Find where the given text appears and provide that cell's center as (x, y) coordinate. 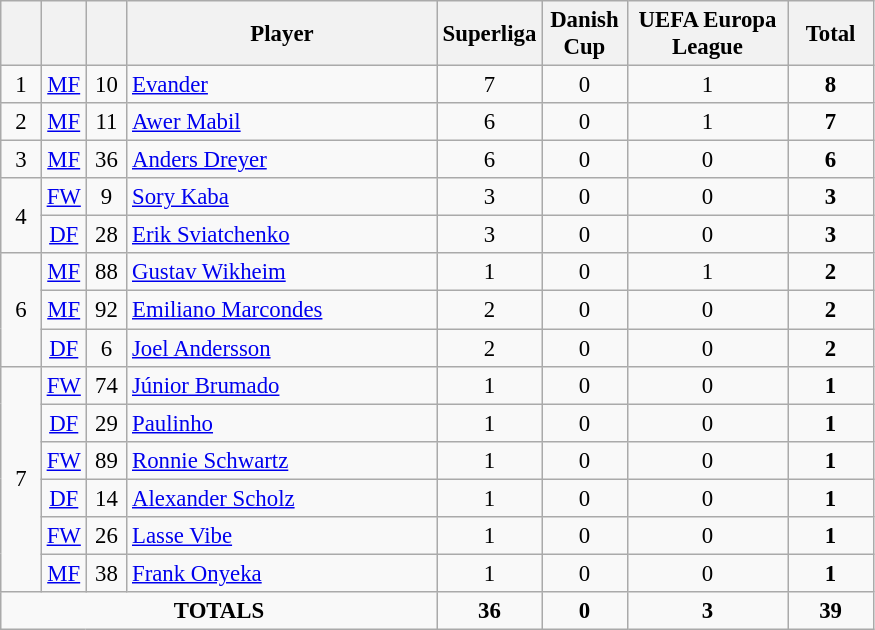
Frank Onyeka (282, 573)
Danish Cup (585, 34)
Júnior Brumado (282, 385)
9 (106, 197)
Anders Dreyer (282, 160)
Player (282, 34)
Total (831, 34)
Gustav Wikheim (282, 273)
Sory Kaba (282, 197)
Joel Andersson (282, 348)
Alexander Scholz (282, 498)
10 (106, 85)
UEFA Europa League (708, 34)
Superliga (489, 34)
Ronnie Schwartz (282, 460)
TOTALS (220, 611)
28 (106, 235)
Emiliano Marcondes (282, 310)
Paulinho (282, 423)
88 (106, 273)
74 (106, 385)
26 (106, 536)
Evander (282, 85)
8 (831, 85)
Erik Sviatchenko (282, 235)
4 (22, 216)
11 (106, 122)
39 (831, 611)
14 (106, 498)
Awer Mabil (282, 122)
Lasse Vibe (282, 536)
29 (106, 423)
92 (106, 310)
38 (106, 573)
89 (106, 460)
